Output the (X, Y) coordinate of the center of the cell containing the given text.  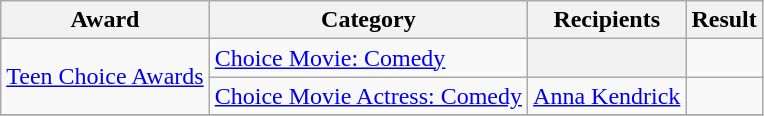
Choice Movie: Comedy (368, 58)
Choice Movie Actress: Comedy (368, 96)
Result (724, 20)
Award (105, 20)
Recipients (607, 20)
Anna Kendrick (607, 96)
Teen Choice Awards (105, 77)
Category (368, 20)
